Extract the (X, Y) coordinate from the center of the cell holding the provided text.  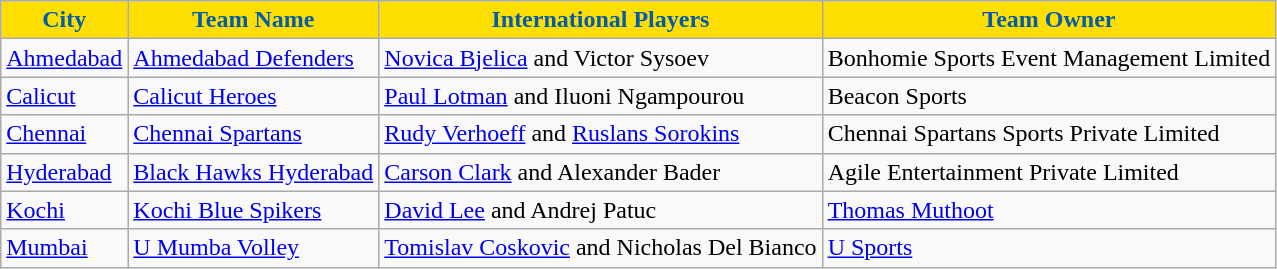
Tomislav Coskovic and Nicholas Del Bianco (600, 248)
Beacon Sports (1049, 96)
Kochi (64, 210)
Paul Lotman and Iluoni Ngampourou (600, 96)
Rudy Verhoeff and Ruslans Sorokins (600, 134)
Ahmedabad (64, 58)
Novica Bjelica and Victor Sysoev (600, 58)
Team Name (254, 20)
Calicut Heroes (254, 96)
Chennai Spartans Sports Private Limited (1049, 134)
Hyderabad (64, 172)
Black Hawks Hyderabad (254, 172)
Thomas Muthoot (1049, 210)
Bonhomie Sports Event Management Limited (1049, 58)
Calicut (64, 96)
Chennai (64, 134)
U Mumba Volley (254, 248)
Agile Entertainment Private Limited (1049, 172)
Kochi Blue Spikers (254, 210)
U Sports (1049, 248)
City (64, 20)
Chennai Spartans (254, 134)
Carson Clark and Alexander Bader (600, 172)
Mumbai (64, 248)
David Lee and Andrej Patuc (600, 210)
Ahmedabad Defenders (254, 58)
Team Owner (1049, 20)
International Players (600, 20)
